Identify which cell holds the provided text, then report its [X, Y] central coordinate. 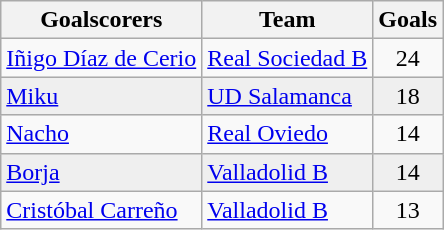
Goalscorers [102, 20]
Iñigo Díaz de Cerio [102, 58]
13 [408, 210]
Miku [102, 96]
Real Sociedad B [288, 58]
Nacho [102, 134]
Real Oviedo [288, 134]
Cristóbal Carreño [102, 210]
UD Salamanca [288, 96]
24 [408, 58]
Borja [102, 172]
Goals [408, 20]
18 [408, 96]
Team [288, 20]
